Determine the [x, y] coordinate at the center of the cell enclosing the given text.  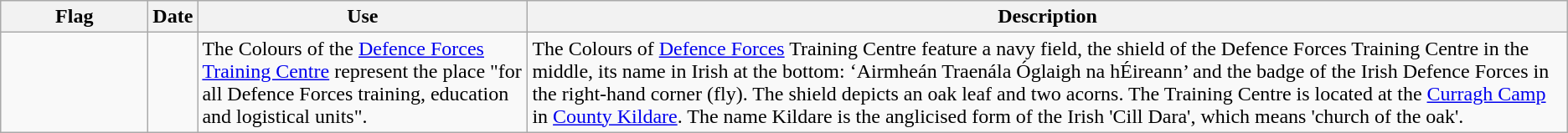
Description [1047, 17]
Date [173, 17]
The Colours of the Defence Forces Training Centre represent the place "for all Defence Forces training, education and logistical units". [363, 82]
Flag [75, 17]
Use [363, 17]
